Return the [X, Y] coordinate for the center point of the cell that contains the specified text.  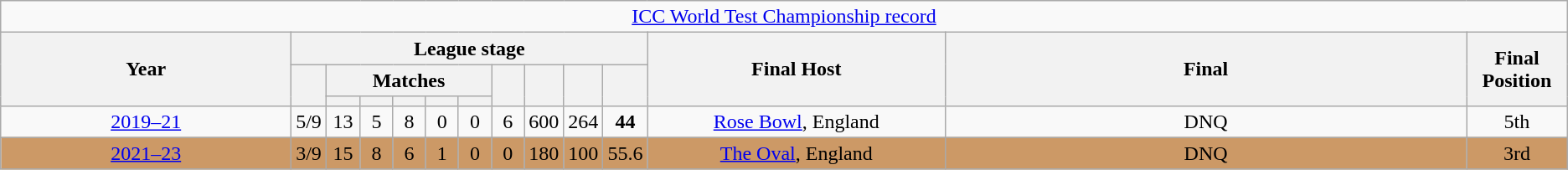
264 [583, 121]
55.6 [625, 153]
5/9 [309, 121]
Year [146, 69]
44 [625, 121]
Matches [409, 80]
5 [377, 121]
League stage [469, 49]
ICC World Test Championship record [784, 17]
13 [343, 121]
The Oval, England [797, 153]
1 [442, 153]
Rose Bowl, England [797, 121]
3rd [1518, 153]
180 [544, 153]
100 [583, 153]
5th [1518, 121]
600 [544, 121]
Final Position [1518, 69]
3/9 [309, 153]
2021–23 [146, 153]
Final [1206, 69]
Final Host [797, 69]
2019–21 [146, 121]
15 [343, 153]
